Provide the (x, y) coordinate of the cell's center where the given text is located.  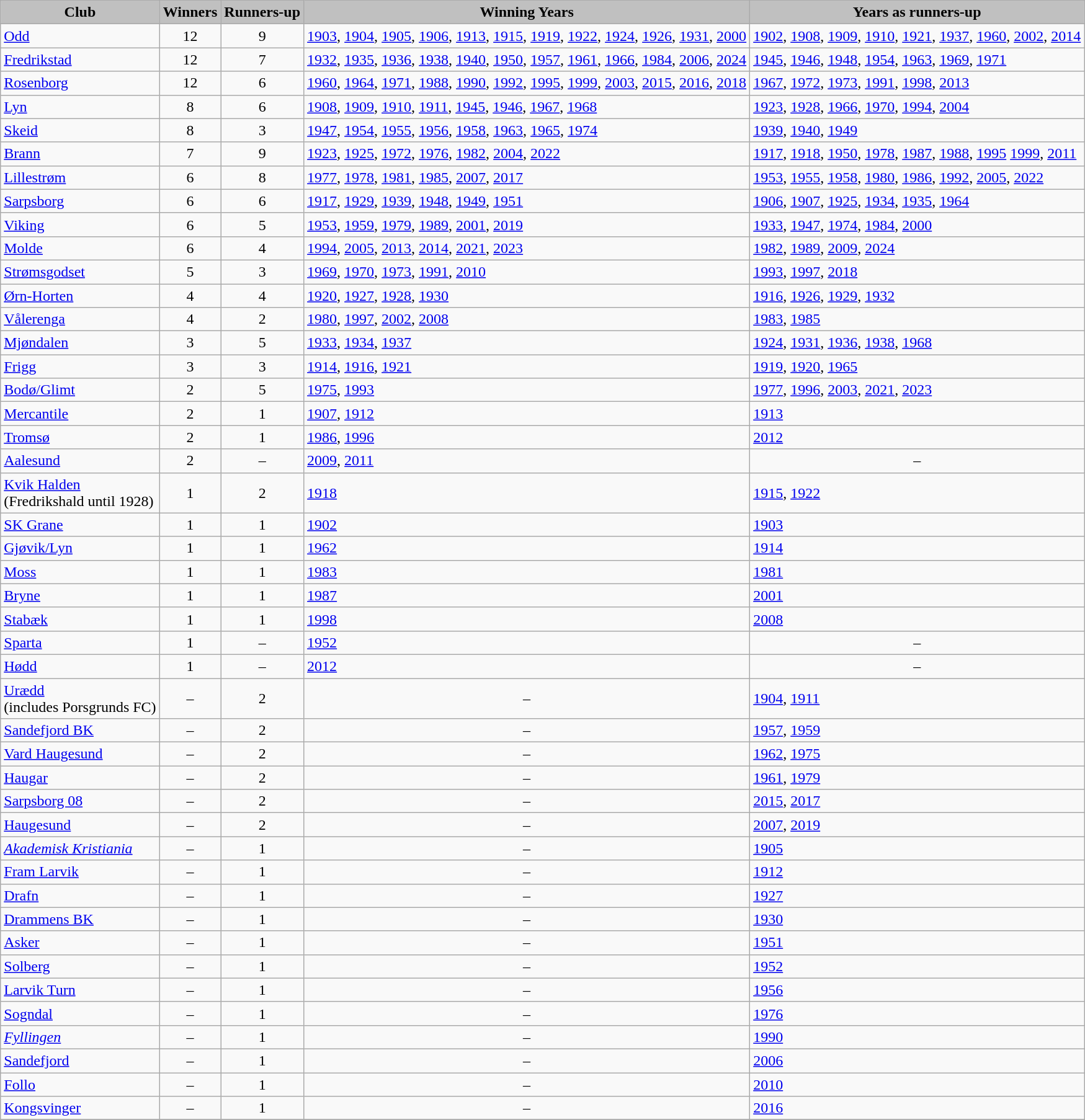
Viking (80, 224)
1960, 1964, 1971, 1988, 1990, 1992, 1995, 1999, 2003, 2015, 2016, 2018 (527, 83)
Lyn (80, 107)
1923, 1928, 1966, 1970, 1994, 2004 (917, 107)
2006 (917, 1060)
Winning Years (527, 12)
Follo (80, 1085)
1976 (917, 1013)
1986, 1996 (527, 437)
1953, 1959, 1979, 1989, 2001, 2019 (527, 224)
1951 (917, 943)
Sogndal (80, 1013)
1962, 1975 (917, 754)
Runners-up (262, 12)
1932, 1935, 1936, 1938, 1940, 1950, 1957, 1961, 1966, 1984, 2006, 2024 (527, 60)
1906, 1907, 1925, 1934, 1935, 1964 (917, 201)
2015, 2017 (917, 801)
1919, 1920, 1965 (917, 367)
Urædd(includes Porsgrunds FC) (80, 698)
1981 (917, 572)
Vard Haugesund (80, 754)
1980, 1997, 2002, 2008 (527, 319)
1905 (917, 848)
1983 (527, 572)
Solberg (80, 966)
Club (80, 12)
1994, 2005, 2013, 2014, 2021, 2023 (527, 248)
1914, 1916, 1921 (527, 367)
Fram Larvik (80, 872)
Larvik Turn (80, 990)
2009, 2011 (527, 461)
Haugesund (80, 825)
Mjøndalen (80, 343)
Mercantile (80, 414)
1915, 1922 (917, 492)
Strømsgodset (80, 272)
1957, 1959 (917, 731)
1969, 1970, 1973, 1991, 2010 (527, 272)
1962 (527, 548)
1912 (917, 872)
1917, 1918, 1950, 1978, 1987, 1988, 1995 1999, 2011 (917, 154)
Years as runners-up (917, 12)
1918 (527, 492)
Molde (80, 248)
Sarpsborg 08 (80, 801)
Sandefjord BK (80, 731)
1933, 1947, 1974, 1984, 2000 (917, 224)
1977, 1996, 2003, 2021, 2023 (917, 390)
1907, 1912 (527, 414)
2016 (917, 1108)
1990 (917, 1037)
2010 (917, 1085)
1916, 1926, 1929, 1932 (917, 296)
1923, 1925, 1972, 1976, 1982, 2004, 2022 (527, 154)
Winners (190, 12)
Fyllingen (80, 1037)
SK Grane (80, 525)
Stabæk (80, 619)
1908, 1909, 1910, 1911, 1945, 1946, 1967, 1968 (527, 107)
Sandefjord (80, 1060)
Akademisk Kristiania (80, 848)
Odd (80, 36)
1945, 1946, 1948, 1954, 1963, 1969, 1971 (917, 60)
Lillestrøm (80, 177)
Drammens BK (80, 919)
1902 (527, 525)
Tromsø (80, 437)
Sarpsborg (80, 201)
1983, 1985 (917, 319)
1930 (917, 919)
1987 (527, 595)
Vålerenga (80, 319)
Kvik Halden(Fredrikshald until 1928) (80, 492)
1904, 1911 (917, 698)
1933, 1934, 1937 (527, 343)
1993, 1997, 2018 (917, 272)
1967, 1972, 1973, 1991, 1998, 2013 (917, 83)
1902, 1908, 1909, 1910, 1921, 1937, 1960, 2002, 2014 (917, 36)
Sparta (80, 642)
Moss (80, 572)
1924, 1931, 1936, 1938, 1968 (917, 343)
Frigg (80, 367)
1903, 1904, 1905, 1906, 1913, 1915, 1919, 1922, 1924, 1926, 1931, 2000 (527, 36)
Rosenborg (80, 83)
1917, 1929, 1939, 1948, 1949, 1951 (527, 201)
Fredrikstad (80, 60)
1927 (917, 896)
Aalesund (80, 461)
Ørn-Horten (80, 296)
2007, 2019 (917, 825)
1982, 1989, 2009, 2024 (917, 248)
Bodø/Glimt (80, 390)
Kongsvinger (80, 1108)
1920, 1927, 1928, 1930 (527, 296)
1939, 1940, 1949 (917, 130)
1947, 1954, 1955, 1956, 1958, 1963, 1965, 1974 (527, 130)
1953, 1955, 1958, 1980, 1986, 1992, 2005, 2022 (917, 177)
Bryne (80, 595)
1914 (917, 548)
Skeid (80, 130)
1977, 1978, 1981, 1985, 2007, 2017 (527, 177)
Hødd (80, 666)
Drafn (80, 896)
1913 (917, 414)
1961, 1979 (917, 778)
Brann (80, 154)
Asker (80, 943)
2008 (917, 619)
2001 (917, 595)
Haugar (80, 778)
1998 (527, 619)
1956 (917, 990)
1903 (917, 525)
Gjøvik/Lyn (80, 548)
1975, 1993 (527, 390)
